Provide the [x, y] coordinate of the cell's center where the given text is located.  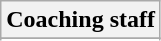
Coaching staff [81, 20]
